Return (x, y) of the center of cell containing provided text 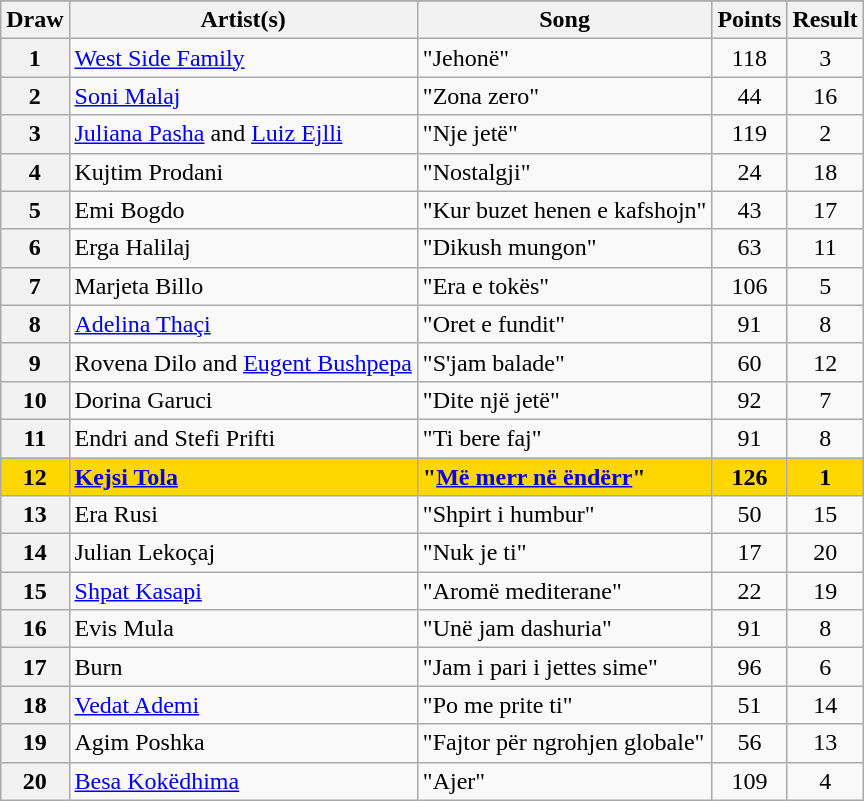
"Nje jetë" (564, 134)
"S'jam balade" (564, 362)
Rovena Dilo and Eugent Bushpepa (243, 362)
Agim Poshka (243, 743)
10 (35, 400)
Era Rusi (243, 515)
96 (750, 667)
50 (750, 515)
Emi Bogdo (243, 210)
"Nostalgji" (564, 172)
Evis Mula (243, 629)
Besa Kokëdhima (243, 781)
"Aromë mediterane" (564, 591)
"Po me prite ti" (564, 705)
Points (750, 20)
"Fajtor për ngrohjen globale" (564, 743)
"Era e tokës" (564, 286)
"Më merr në ëndërr" (564, 477)
Endri and Stefi Prifti (243, 438)
West Side Family (243, 58)
Soni Malaj (243, 96)
Shpat Kasapi (243, 591)
"Dikush mungon" (564, 248)
"Nuk je ti" (564, 553)
56 (750, 743)
106 (750, 286)
Artist(s) (243, 20)
51 (750, 705)
Adelina Thaçi (243, 324)
Erga Halilaj (243, 248)
"Ti bere faj" (564, 438)
119 (750, 134)
Kujtim Prodani (243, 172)
60 (750, 362)
Juliana Pasha and Luiz Ejlli (243, 134)
43 (750, 210)
Marjeta Billo (243, 286)
22 (750, 591)
Kejsi Tola (243, 477)
126 (750, 477)
9 (35, 362)
"Jam i pari i jettes sime" (564, 667)
Result (825, 20)
Julian Lekoçaj (243, 553)
"Dite një jetë" (564, 400)
63 (750, 248)
"Kur buzet henen e kafshojn" (564, 210)
"Oret e fundit" (564, 324)
"Shpirt i humbur" (564, 515)
Burn (243, 667)
Song (564, 20)
Dorina Garuci (243, 400)
Draw (35, 20)
24 (750, 172)
109 (750, 781)
"Ajer" (564, 781)
Vedat Ademi (243, 705)
118 (750, 58)
44 (750, 96)
"Unë jam dashuria" (564, 629)
"Zona zero" (564, 96)
92 (750, 400)
"Jehonë" (564, 58)
